Output the (X, Y) coordinate of the center of the cell containing the given text.  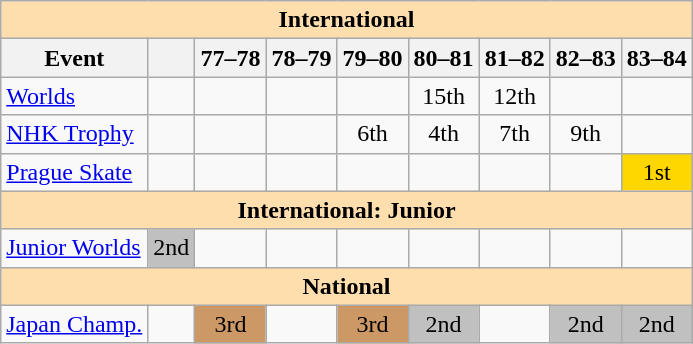
82–83 (586, 58)
12th (514, 96)
Junior Worlds (74, 248)
79–80 (372, 58)
83–84 (656, 58)
International (347, 20)
80–81 (444, 58)
Event (74, 58)
77–78 (230, 58)
15th (444, 96)
9th (586, 134)
Prague Skate (74, 172)
Worlds (74, 96)
81–82 (514, 58)
1st (656, 172)
International: Junior (347, 210)
7th (514, 134)
Japan Champ. (74, 324)
6th (372, 134)
National (347, 286)
4th (444, 134)
78–79 (302, 58)
NHK Trophy (74, 134)
